For the text-containing cell, return its midpoint in (x, y) coordinate format. 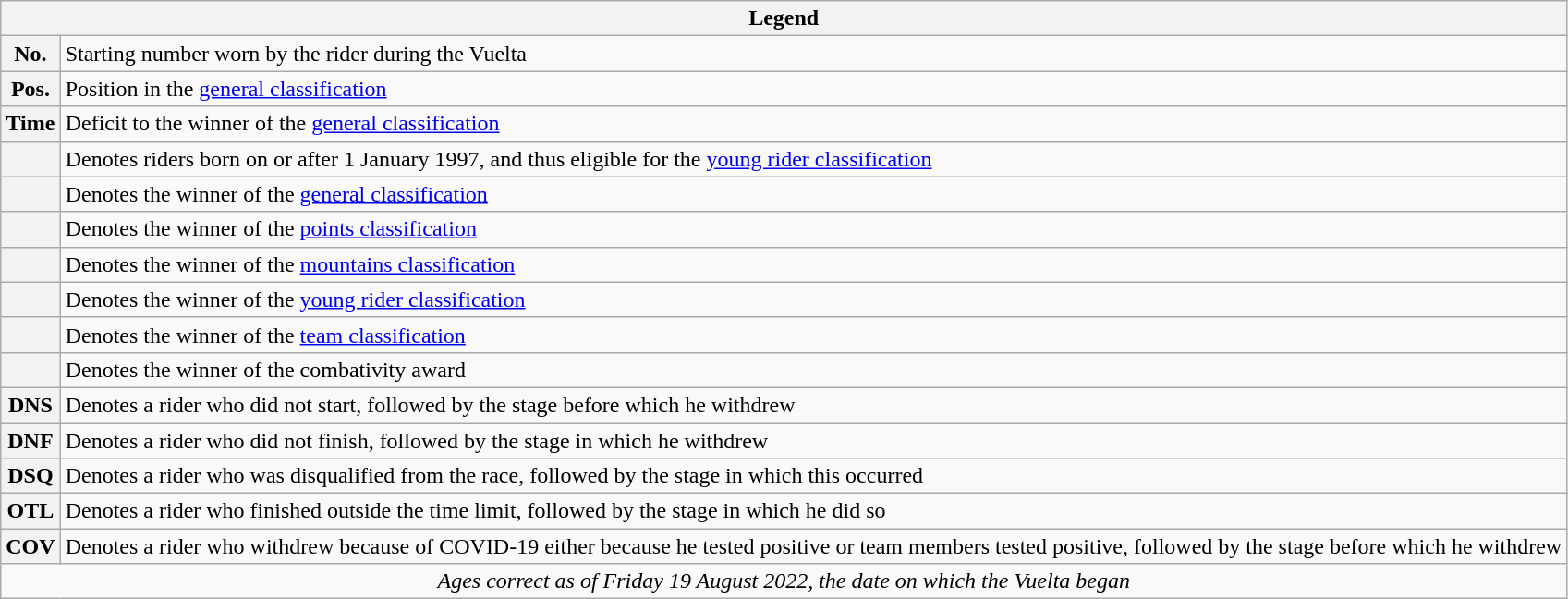
Pos. (30, 89)
Deficit to the winner of the general classification (813, 124)
Denotes the winner of the general classification (813, 194)
Denotes a rider who was disqualified from the race, followed by the stage in which this occurred (813, 476)
Denotes the winner of the young rider classification (813, 299)
Denotes the winner of the mountains classification (813, 264)
Time (30, 124)
Denotes riders born on or after 1 January 1997, and thus eligible for the young rider classification (813, 159)
COV (30, 546)
DSQ (30, 476)
DNS (30, 405)
Denotes a rider who did not start, followed by the stage before which he withdrew (813, 405)
Denotes a rider who finished outside the time limit, followed by the stage in which he did so (813, 511)
Denotes the winner of the team classification (813, 335)
Denotes the winner of the points classification (813, 229)
Starting number worn by the rider during the Vuelta (813, 54)
OTL (30, 511)
No. (30, 54)
Legend (784, 18)
Denotes a rider who did not finish, followed by the stage in which he withdrew (813, 441)
Position in the general classification (813, 89)
Denotes the winner of the combativity award (813, 370)
DNF (30, 441)
Ages correct as of Friday 19 August 2022, the date on which the Vuelta began (784, 581)
